Pinpoint the cell where the given text exists, returning its (x, y) midpoint coordinate. 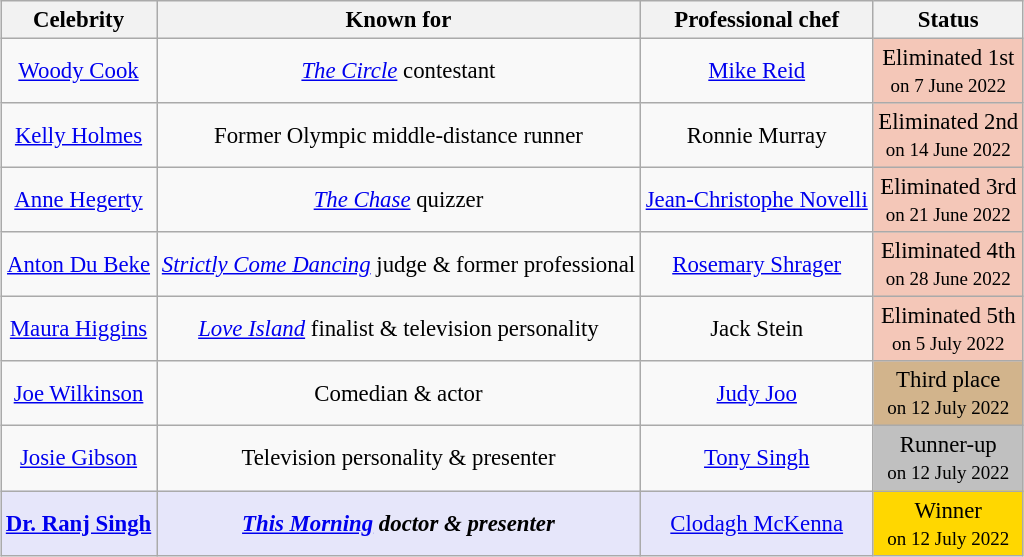
Eliminated 4thon 28 June 2022 (948, 264)
Anton Du Beke (79, 264)
Celebrity (79, 20)
Professional chef (756, 20)
Rosemary Shrager (756, 264)
Eliminated 5thon 5 July 2022 (948, 330)
Television personality & presenter (399, 458)
The Circle contestant (399, 70)
Love Island finalist & television personality (399, 330)
Ronnie Murray (756, 136)
Woody Cook (79, 70)
Judy Joo (756, 394)
Strictly Come Dancing judge & former professional (399, 264)
Tony Singh (756, 458)
Mike Reid (756, 70)
Eliminated 1ston 7 June 2022 (948, 70)
Kelly Holmes (79, 136)
Former Olympic middle-distance runner (399, 136)
Eliminated 2ndon 14 June 2022 (948, 136)
Maura Higgins (79, 330)
Dr. Ranj Singh (79, 522)
Clodagh McKenna (756, 522)
This Morning doctor & presenter (399, 522)
Third placeon 12 July 2022 (948, 394)
Joe Wilkinson (79, 394)
Comedian & actor (399, 394)
Runner-upon 12 July 2022 (948, 458)
Winneron 12 July 2022 (948, 522)
Josie Gibson (79, 458)
Known for (399, 20)
Anne Hegerty (79, 200)
Jean-Christophe Novelli (756, 200)
Jack Stein (756, 330)
The Chase quizzer (399, 200)
Status (948, 20)
Eliminated 3rdon 21 June 2022 (948, 200)
